From the cell containing the given text, extract its center point as [X, Y] coordinate. 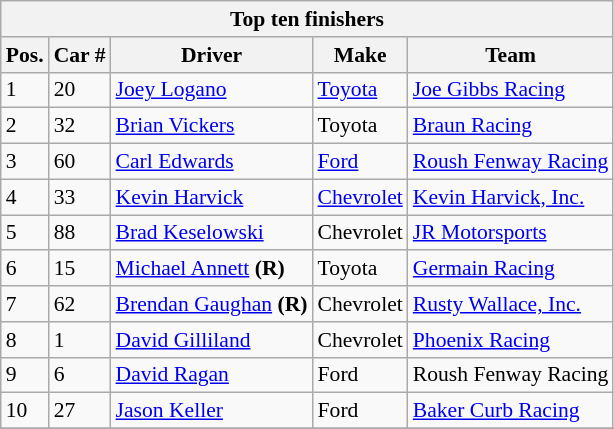
Germain Racing [511, 269]
Baker Curb Racing [511, 411]
Car # [80, 55]
JR Motorsports [511, 233]
15 [80, 269]
9 [25, 375]
Phoenix Racing [511, 340]
2 [25, 126]
Brendan Gaughan (R) [212, 304]
Brian Vickers [212, 126]
Rusty Wallace, Inc. [511, 304]
Make [360, 55]
3 [25, 162]
Braun Racing [511, 126]
Carl Edwards [212, 162]
Team [511, 55]
20 [80, 90]
Brad Keselowski [212, 233]
Joe Gibbs Racing [511, 90]
Jason Keller [212, 411]
Kevin Harvick [212, 197]
Kevin Harvick, Inc. [511, 197]
Driver [212, 55]
7 [25, 304]
27 [80, 411]
60 [80, 162]
88 [80, 233]
Top ten finishers [308, 19]
5 [25, 233]
8 [25, 340]
32 [80, 126]
10 [25, 411]
4 [25, 197]
33 [80, 197]
Michael Annett (R) [212, 269]
David Gilliland [212, 340]
Pos. [25, 55]
Joey Logano [212, 90]
David Ragan [212, 375]
62 [80, 304]
